Locate the cell with the specified text and output its (x, y) center coordinate. 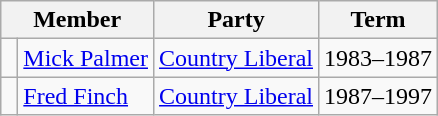
Mick Palmer (86, 58)
Term (378, 20)
Party (236, 20)
Member (78, 20)
1983–1987 (378, 58)
1987–1997 (378, 96)
Fred Finch (86, 96)
